Find where the given text appears and provide that cell's center as [x, y] coordinate. 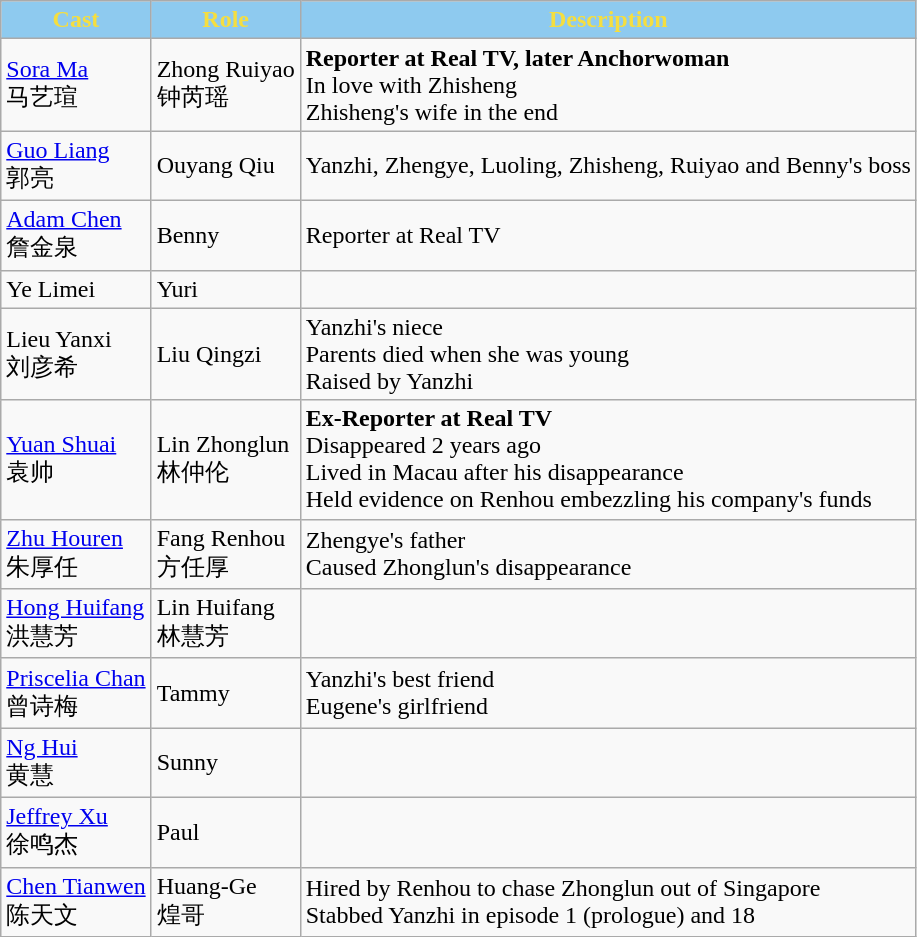
Zhu Houren 朱厚任 [76, 554]
Lin Huifang 林慧芳 [226, 624]
Guo Liang 郭亮 [76, 166]
Tammy [226, 693]
Adam Chen 詹金泉 [76, 235]
Description [608, 20]
Paul [226, 832]
Yanzhi, Zhengye, Luoling, Zhisheng, Ruiyao and Benny's boss [608, 166]
Yuri [226, 289]
Cast [76, 20]
Hong Huifang 洪慧芳 [76, 624]
Liu Qingzi [226, 354]
Priscelia Chan 曾诗梅 [76, 693]
Role [226, 20]
Sora Ma 马艺瑄 [76, 85]
Jeffrey Xu 徐鸣杰 [76, 832]
Lin Zhonglun 林仲伦 [226, 460]
Hired by Renhou to chase Zhonglun out of SingaporeStabbed Yanzhi in episode 1 (prologue) and 18 [608, 902]
Yanzhi's best friendEugene's girlfriend [608, 693]
Reporter at Real TV, later AnchorwomanIn love with ZhishengZhisheng's wife in the end [608, 85]
Zhengye's fatherCaused Zhonglun's disappearance [608, 554]
Lieu Yanxi 刘彦希 [76, 354]
Ouyang Qiu [226, 166]
Ng Hui 黄慧 [76, 763]
Ex-Reporter at Real TVDisappeared 2 years agoLived in Macau after his disappearanceHeld evidence on Renhou embezzling his company's funds [608, 460]
Yanzhi's nieceParents died when she was youngRaised by Yanzhi [608, 354]
Yuan Shuai 袁帅 [76, 460]
Huang-Ge 煌哥 [226, 902]
Chen Tianwen 陈天文 [76, 902]
Benny [226, 235]
Reporter at Real TV [608, 235]
Zhong Ruiyao 钟芮瑶 [226, 85]
Ye Limei [76, 289]
Sunny [226, 763]
Fang Renhou 方任厚 [226, 554]
